From the cell containing the given text, extract its center point as [X, Y] coordinate. 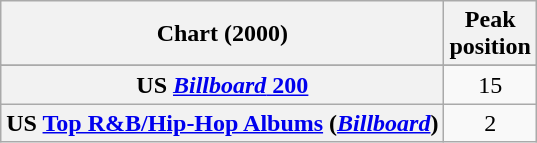
2 [490, 123]
US Billboard 200 [222, 85]
Peak position [490, 34]
US Top R&B/Hip-Hop Albums (Billboard) [222, 123]
Chart (2000) [222, 34]
15 [490, 85]
